Provide the (x, y) coordinate of the cell's center where the given text is located.  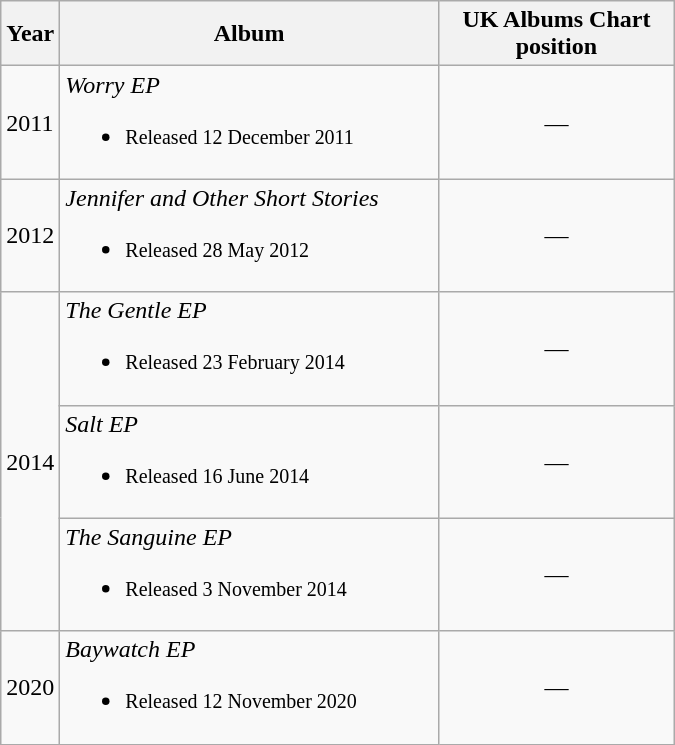
2012 (30, 236)
UK Albums Chart position (556, 34)
Baywatch EPReleased 12 November 2020 (250, 688)
2014 (30, 462)
Worry EPReleased 12 December 2011 (250, 122)
2011 (30, 122)
Jennifer and Other Short StoriesReleased 28 May 2012 (250, 236)
Year (30, 34)
Salt EPReleased 16 June 2014 (250, 462)
Album (250, 34)
2020 (30, 688)
The Sanguine EPReleased 3 November 2014 (250, 574)
The Gentle EPReleased 23 February 2014 (250, 348)
